Return the [X, Y] coordinate for the center point of the cell that contains the specified text.  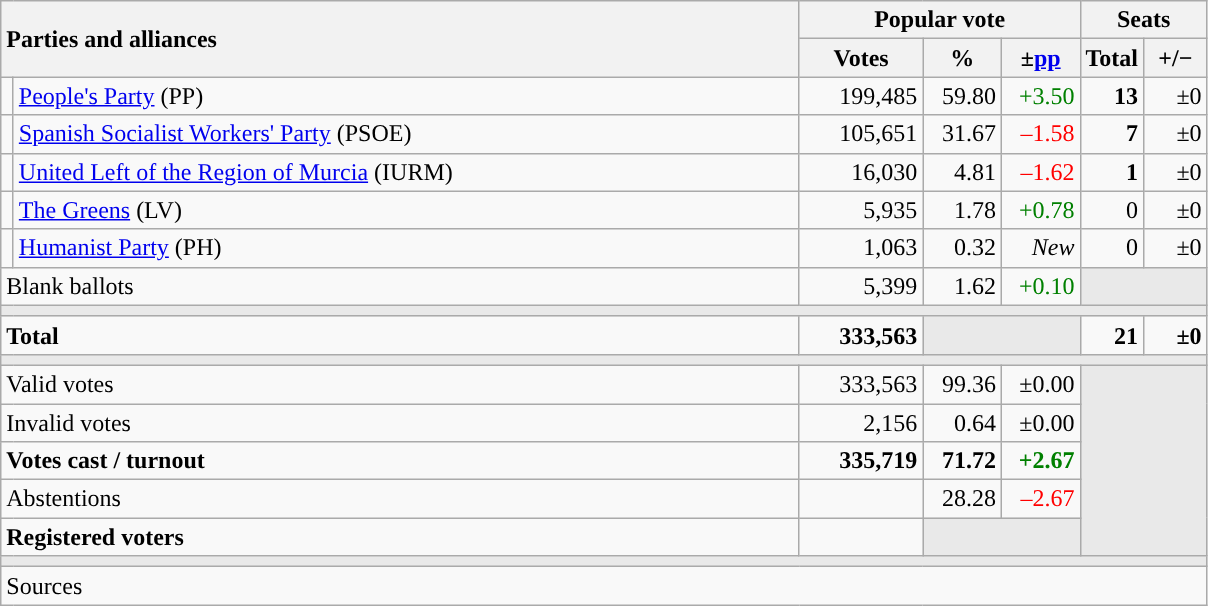
Humanist Party (PH) [406, 248]
16,030 [861, 172]
5,935 [861, 210]
–1.58 [1040, 134]
71.72 [962, 461]
199,485 [861, 96]
+0.10 [1040, 286]
0.32 [962, 248]
31.67 [962, 134]
13 [1112, 96]
The Greens (LV) [406, 210]
Seats [1144, 20]
±pp [1040, 58]
+2.67 [1040, 461]
Valid votes [400, 384]
99.36 [962, 384]
New [1040, 248]
5,399 [861, 286]
Votes cast / turnout [400, 461]
4.81 [962, 172]
+3.50 [1040, 96]
–2.67 [1040, 499]
1.62 [962, 286]
–1.62 [1040, 172]
Sources [604, 586]
105,651 [861, 134]
7 [1112, 134]
People's Party (PP) [406, 96]
0.64 [962, 423]
59.80 [962, 96]
2,156 [861, 423]
Spanish Socialist Workers' Party (PSOE) [406, 134]
% [962, 58]
Registered voters [400, 537]
1.78 [962, 210]
Votes [861, 58]
Blank ballots [400, 286]
Invalid votes [400, 423]
+0.78 [1040, 210]
335,719 [861, 461]
+/− [1176, 58]
Popular vote [940, 20]
21 [1112, 335]
Parties and alliances [400, 39]
1,063 [861, 248]
Abstentions [400, 499]
28.28 [962, 499]
United Left of the Region of Murcia (IURM) [406, 172]
1 [1112, 172]
